Capture the cell that displays the provided text and extract its [X, Y] central coordinate. 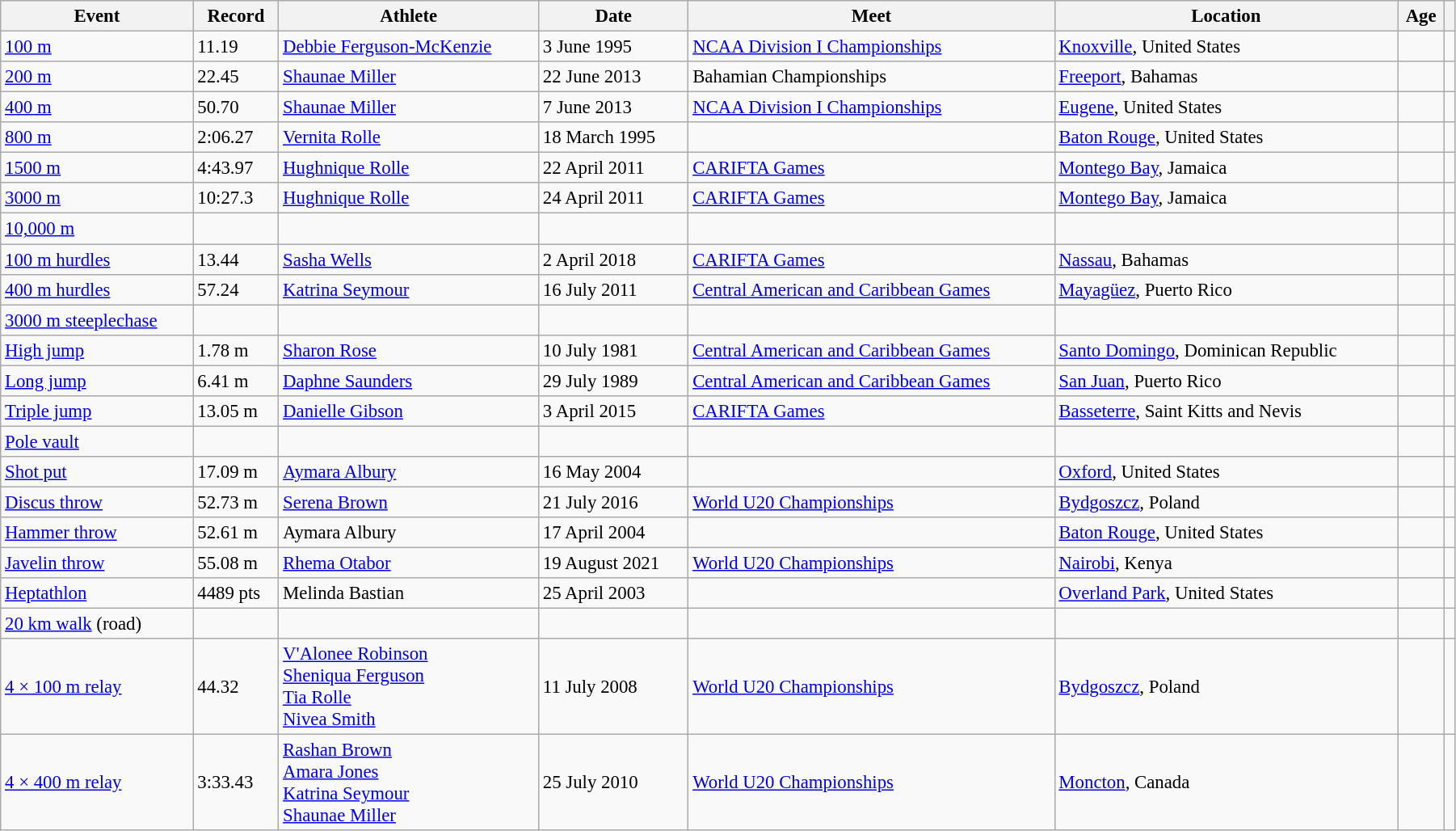
Mayagüez, Puerto Rico [1227, 289]
13.05 m [236, 411]
Moncton, Canada [1227, 782]
3:33.43 [236, 782]
Katrina Seymour [409, 289]
17.09 m [236, 472]
4 × 400 m relay [97, 782]
Bahamian Championships [871, 77]
Nassau, Bahamas [1227, 259]
50.70 [236, 108]
Meet [871, 16]
1500 m [97, 168]
Sharon Rose [409, 350]
400 m hurdles [97, 289]
Age [1421, 16]
10,000 m [97, 229]
Hammer throw [97, 533]
11 July 2008 [614, 687]
800 m [97, 137]
Record [236, 16]
6.41 m [236, 381]
22 April 2011 [614, 168]
16 May 2004 [614, 472]
52.61 m [236, 533]
10 July 1981 [614, 350]
Pole vault [97, 441]
52.73 m [236, 502]
44.32 [236, 687]
10:27.3 [236, 198]
Long jump [97, 381]
57.24 [236, 289]
4489 pts [236, 593]
Daphne Saunders [409, 381]
200 m [97, 77]
Location [1227, 16]
20 km walk (road) [97, 624]
3000 m [97, 198]
1.78 m [236, 350]
Rashan BrownAmara JonesKatrina SeymourShaunae Miller [409, 782]
Nairobi, Kenya [1227, 563]
Melinda Bastian [409, 593]
2:06.27 [236, 137]
Javelin throw [97, 563]
16 July 2011 [614, 289]
Triple jump [97, 411]
3 April 2015 [614, 411]
13.44 [236, 259]
22.45 [236, 77]
Overland Park, United States [1227, 593]
Sasha Wells [409, 259]
V'Alonee RobinsonSheniqua FergusonTia RolleNivea Smith [409, 687]
Rhema Otabor [409, 563]
19 August 2021 [614, 563]
Athlete [409, 16]
Basseterre, Saint Kitts and Nevis [1227, 411]
400 m [97, 108]
3000 m steeplechase [97, 320]
21 July 2016 [614, 502]
11.19 [236, 47]
San Juan, Puerto Rico [1227, 381]
29 July 1989 [614, 381]
25 April 2003 [614, 593]
Shot put [97, 472]
Date [614, 16]
24 April 2011 [614, 198]
100 m hurdles [97, 259]
Danielle Gibson [409, 411]
2 April 2018 [614, 259]
Knoxville, United States [1227, 47]
Debbie Ferguson-McKenzie [409, 47]
3 June 1995 [614, 47]
Heptathlon [97, 593]
Event [97, 16]
4:43.97 [236, 168]
Serena Brown [409, 502]
7 June 2013 [614, 108]
17 April 2004 [614, 533]
4 × 100 m relay [97, 687]
High jump [97, 350]
Oxford, United States [1227, 472]
55.08 m [236, 563]
18 March 1995 [614, 137]
Vernita Rolle [409, 137]
25 July 2010 [614, 782]
Santo Domingo, Dominican Republic [1227, 350]
100 m [97, 47]
Discus throw [97, 502]
22 June 2013 [614, 77]
Eugene, United States [1227, 108]
Freeport, Bahamas [1227, 77]
